Determine the [X, Y] coordinate at the center of the cell enclosing the given text.  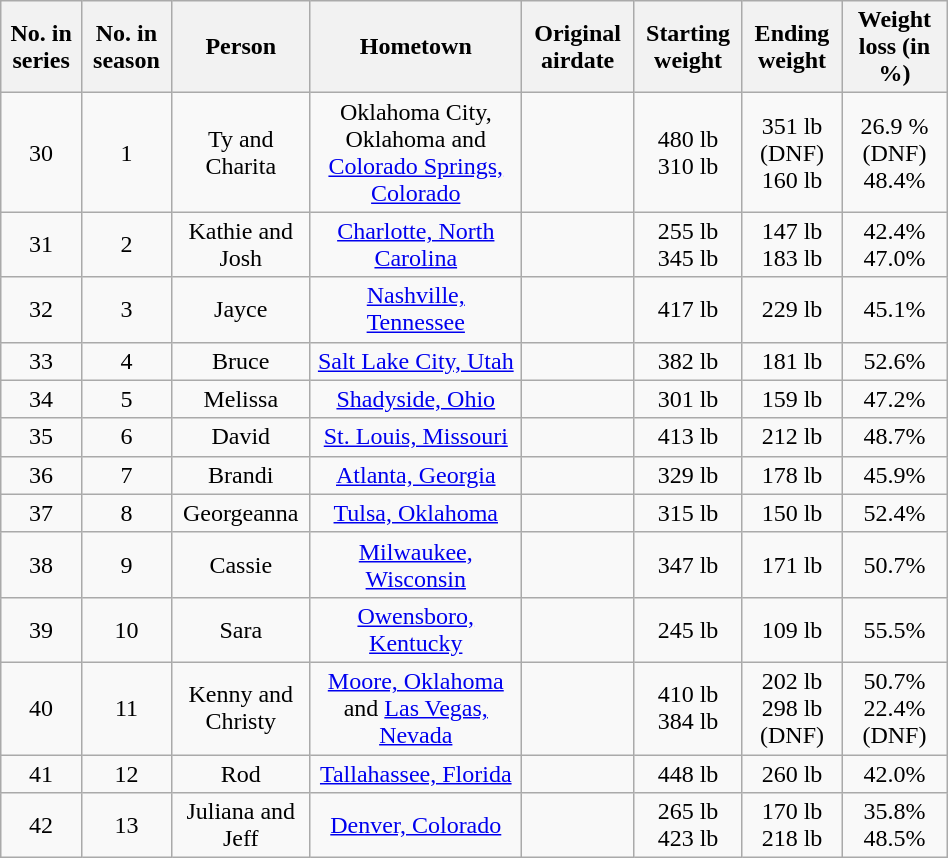
410 lb384 lb [688, 708]
35 [42, 437]
Milwaukee, Wisconsin [416, 564]
39 [42, 630]
109 lb [792, 630]
45.9% [895, 475]
No. in season [126, 47]
34 [42, 399]
301 lb [688, 399]
Oklahoma City, Oklahoma and Colorado Springs, Colorado [416, 152]
8 [126, 513]
52.6% [895, 361]
38 [42, 564]
1 [126, 152]
Melissa [240, 399]
42.0% [895, 773]
171 lb [792, 564]
202 lb298 lb (DNF) [792, 708]
41 [42, 773]
Georgeanna [240, 513]
Starting weight [688, 47]
33 [42, 361]
50.7%22.4% (DNF) [895, 708]
40 [42, 708]
Cassie [240, 564]
9 [126, 564]
260 lb [792, 773]
Kathie and Josh [240, 244]
Hometown [416, 47]
329 lb [688, 475]
Weight loss (in %) [895, 47]
Moore, Oklahoma and Las Vegas, Nevada [416, 708]
10 [126, 630]
Original airdate [578, 47]
11 [126, 708]
55.5% [895, 630]
26.9 %(DNF)48.4% [895, 152]
Charlotte, North Carolina [416, 244]
245 lb [688, 630]
7 [126, 475]
3 [126, 310]
Tulsa, Oklahoma [416, 513]
42 [42, 826]
Rod [240, 773]
Person [240, 47]
Ending weight [792, 47]
Jayce [240, 310]
Tallahassee, Florida [416, 773]
42.4%47.0% [895, 244]
47.2% [895, 399]
480 lb310 lb [688, 152]
Salt Lake City, Utah [416, 361]
Denver, Colorado [416, 826]
347 lb [688, 564]
448 lb [688, 773]
Atlanta, Georgia [416, 475]
5 [126, 399]
2 [126, 244]
37 [42, 513]
159 lb [792, 399]
417 lb [688, 310]
13 [126, 826]
31 [42, 244]
No. in series [42, 47]
32 [42, 310]
Nashville, Tennessee [416, 310]
178 lb [792, 475]
265 lb423 lb [688, 826]
315 lb [688, 513]
Kenny and Christy [240, 708]
St. Louis, Missouri [416, 437]
50.7% [895, 564]
35.8%48.5% [895, 826]
413 lb [688, 437]
382 lb [688, 361]
52.4% [895, 513]
351 lb (DNF)160 lb [792, 152]
36 [42, 475]
48.7% [895, 437]
147 lb183 lb [792, 244]
Sara [240, 630]
255 lb345 lb [688, 244]
212 lb [792, 437]
181 lb [792, 361]
6 [126, 437]
Ty and Charita [240, 152]
Bruce [240, 361]
4 [126, 361]
Brandi [240, 475]
Owensboro, Kentucky [416, 630]
David [240, 437]
12 [126, 773]
30 [42, 152]
170 lb218 lb [792, 826]
150 lb [792, 513]
Shadyside, Ohio [416, 399]
229 lb [792, 310]
Juliana and Jeff [240, 826]
45.1% [895, 310]
